From the cell containing the given text, extract its center point as (x, y) coordinate. 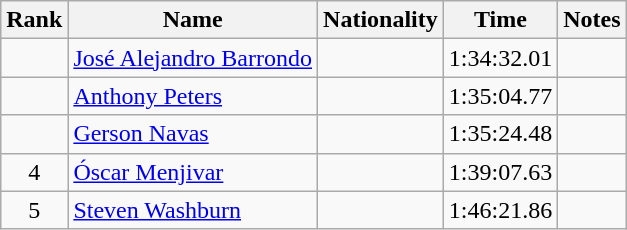
1:35:04.77 (500, 96)
1:35:24.48 (500, 134)
Name (193, 20)
4 (34, 172)
Gerson Navas (193, 134)
1:46:21.86 (500, 210)
1:39:07.63 (500, 172)
1:34:32.01 (500, 58)
Time (500, 20)
Anthony Peters (193, 96)
Nationality (381, 20)
5 (34, 210)
Steven Washburn (193, 210)
Óscar Menjivar (193, 172)
Rank (34, 20)
José Alejandro Barrondo (193, 58)
Notes (592, 20)
